Capture the cell that displays the provided text and extract its [X, Y] central coordinate. 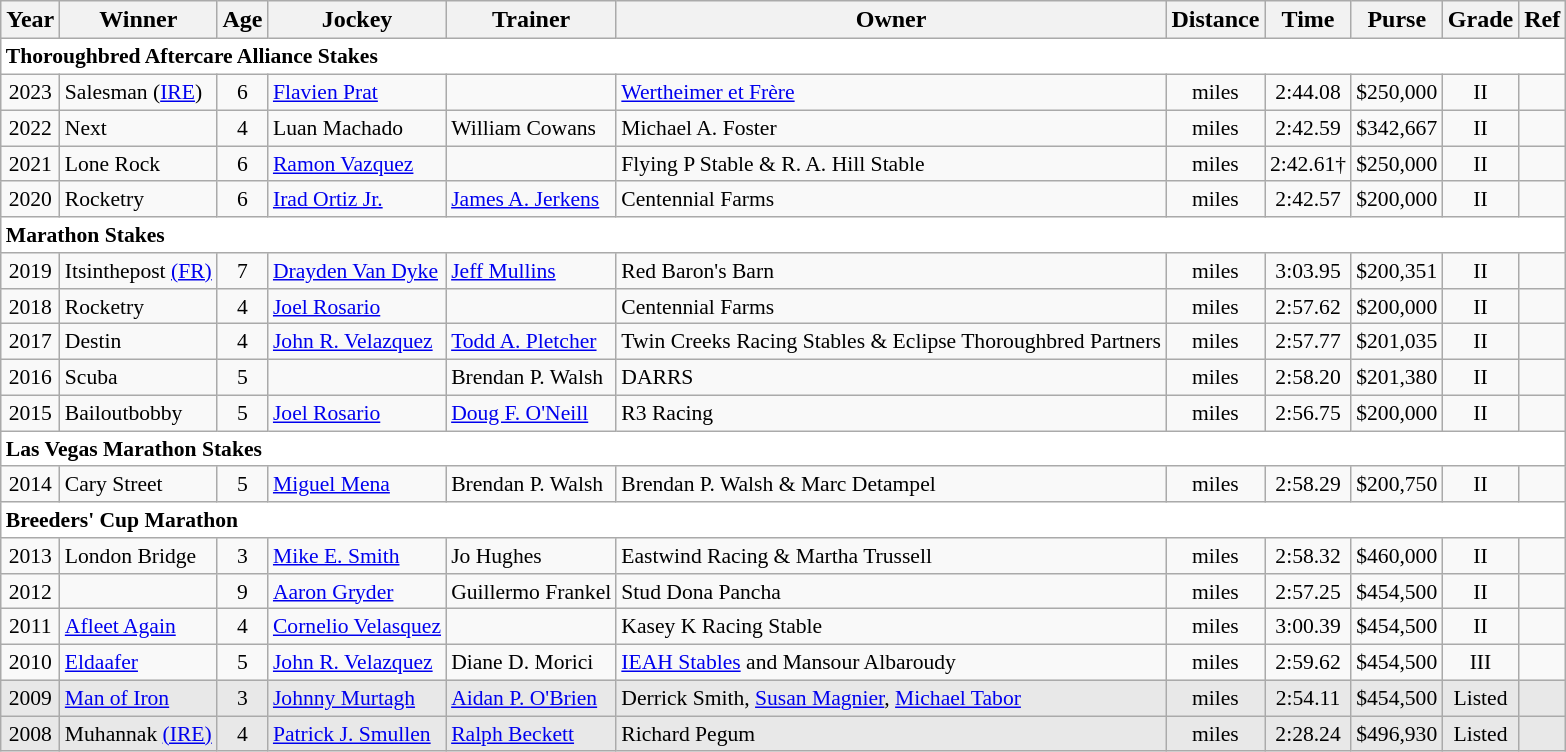
Salesman (IRE) [138, 92]
Jockey [357, 20]
Mike E. Smith [357, 556]
9 [242, 591]
2:42.59 [1308, 128]
Derrick Smith, Susan Magnier, Michael Tabor [891, 698]
Richard Pegum [891, 734]
Destin [138, 342]
$200,750 [1396, 484]
Purse [1396, 20]
2013 [30, 556]
Kasey K Racing Stable [891, 627]
2:42.61† [1308, 164]
Miguel Mena [357, 484]
Itsinthepost (FR) [138, 271]
Luan Machado [357, 128]
Marathon Stakes [784, 235]
Grade [1480, 20]
Flavien Prat [357, 92]
Ramon Vazquez [357, 164]
$201,380 [1396, 377]
Year [30, 20]
2:42.57 [1308, 199]
Drayden Van Dyke [357, 271]
Winner [138, 20]
Distance [1216, 20]
Cary Street [138, 484]
2:58.29 [1308, 484]
2:56.75 [1308, 413]
2018 [30, 306]
3:00.39 [1308, 627]
Twin Creeks Racing Stables & Eclipse Thoroughbred Partners [891, 342]
2020 [30, 199]
Las Vegas Marathon Stakes [784, 449]
Trainer [531, 20]
Next [138, 128]
Bailoutbobby [138, 413]
Brendan P. Walsh & Marc Detampel [891, 484]
2016 [30, 377]
Scuba [138, 377]
2:54.11 [1308, 698]
Afleet Again [138, 627]
Diane D. Morici [531, 662]
Patrick J. Smullen [357, 734]
Cornelio Velasquez [357, 627]
Jeff Mullins [531, 271]
DARRS [891, 377]
Guillermo Frankel [531, 591]
Aaron Gryder [357, 591]
Wertheimer et Frère [891, 92]
2010 [30, 662]
III [1480, 662]
Irad Ortiz Jr. [357, 199]
R3 Racing [891, 413]
Time [1308, 20]
$342,667 [1396, 128]
$496,930 [1396, 734]
Owner [891, 20]
2012 [30, 591]
Flying P Stable & R. A. Hill Stable [891, 164]
2:57.62 [1308, 306]
Red Baron's Barn [891, 271]
James A. Jerkens [531, 199]
Thoroughbred Aftercare Alliance Stakes [784, 57]
Todd A. Pletcher [531, 342]
Doug F. O'Neill [531, 413]
2:28.24 [1308, 734]
2:57.77 [1308, 342]
Eastwind Racing & Martha Trussell [891, 556]
2:59.62 [1308, 662]
2014 [30, 484]
Lone Rock [138, 164]
2009 [30, 698]
Eldaafer [138, 662]
2017 [30, 342]
$201,035 [1396, 342]
Stud Dona Pancha [891, 591]
Muhannak (IRE) [138, 734]
2:58.20 [1308, 377]
Breeders' Cup Marathon [784, 520]
3:03.95 [1308, 271]
Ralph Beckett [531, 734]
2011 [30, 627]
Michael A. Foster [891, 128]
$460,000 [1396, 556]
IEAH Stables and Mansour Albaroudy [891, 662]
2021 [30, 164]
2019 [30, 271]
Johnny Murtagh [357, 698]
2008 [30, 734]
Jo Hughes [531, 556]
2:57.25 [1308, 591]
$200,351 [1396, 271]
2022 [30, 128]
Age [242, 20]
2015 [30, 413]
Ref [1542, 20]
2:44.08 [1308, 92]
2:58.32 [1308, 556]
2023 [30, 92]
Aidan P. O'Brien [531, 698]
Man of Iron [138, 698]
William Cowans [531, 128]
7 [242, 271]
London Bridge [138, 556]
